Locate the cell with the specified text and output its [X, Y] center coordinate. 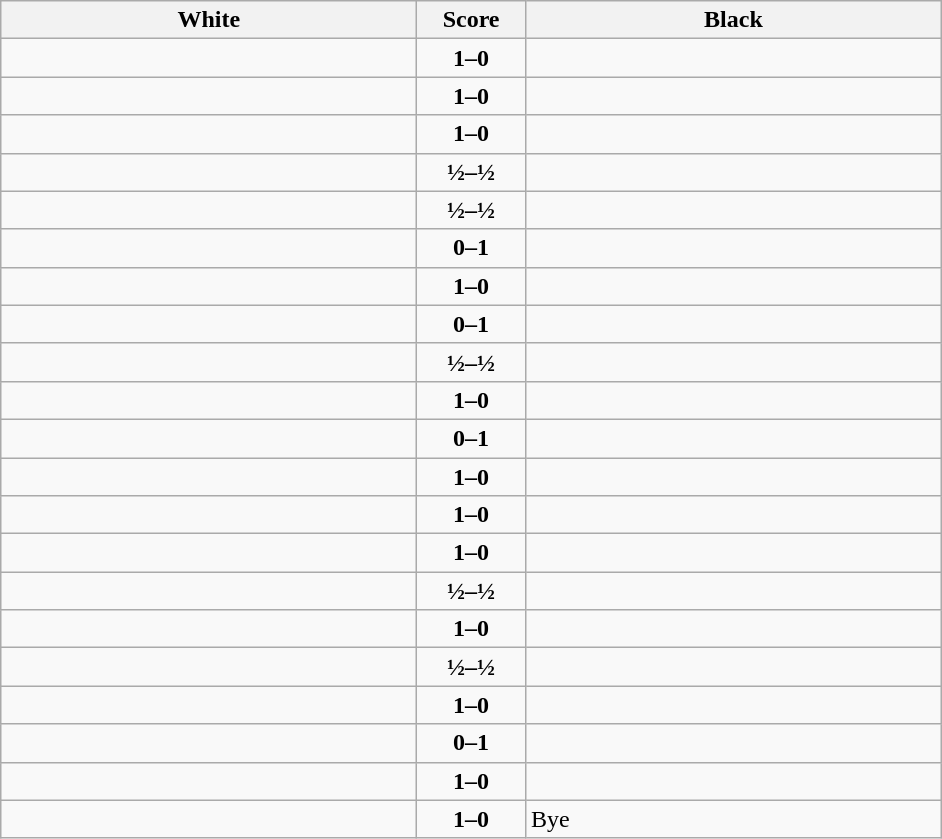
Bye [733, 819]
White [209, 20]
Black [733, 20]
Score [472, 20]
